From the cell containing the given text, extract its center point as (X, Y) coordinate. 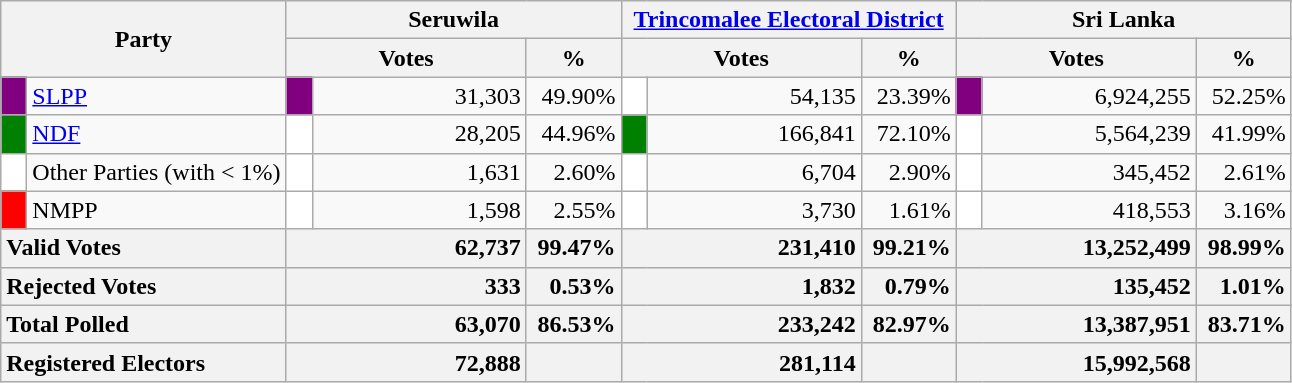
Total Polled (144, 324)
28,205 (419, 134)
63,070 (406, 324)
135,452 (1076, 286)
23.39% (908, 96)
99.21% (908, 248)
345,452 (1089, 172)
62,737 (406, 248)
2.60% (574, 172)
31,303 (419, 96)
1.61% (908, 210)
83.71% (1244, 324)
99.47% (574, 248)
3,730 (754, 210)
233,242 (741, 324)
Sri Lanka (1124, 20)
333 (406, 286)
54,135 (754, 96)
281,114 (741, 362)
2.61% (1244, 172)
13,252,499 (1076, 248)
15,992,568 (1076, 362)
231,410 (741, 248)
NDF (156, 134)
Other Parties (with < 1%) (156, 172)
1,631 (419, 172)
1,598 (419, 210)
82.97% (908, 324)
41.99% (1244, 134)
13,387,951 (1076, 324)
52.25% (1244, 96)
0.79% (908, 286)
72.10% (908, 134)
44.96% (574, 134)
72,888 (406, 362)
Registered Electors (144, 362)
6,924,255 (1089, 96)
2.90% (908, 172)
2.55% (574, 210)
Seruwila (454, 20)
Valid Votes (144, 248)
Trincomalee Electoral District (788, 20)
166,841 (754, 134)
NMPP (156, 210)
98.99% (1244, 248)
Rejected Votes (144, 286)
49.90% (574, 96)
3.16% (1244, 210)
1.01% (1244, 286)
0.53% (574, 286)
5,564,239 (1089, 134)
86.53% (574, 324)
SLPP (156, 96)
418,553 (1089, 210)
6,704 (754, 172)
1,832 (741, 286)
Party (144, 39)
